Provide the [x, y] coordinate of the cell's center where the given text is located.  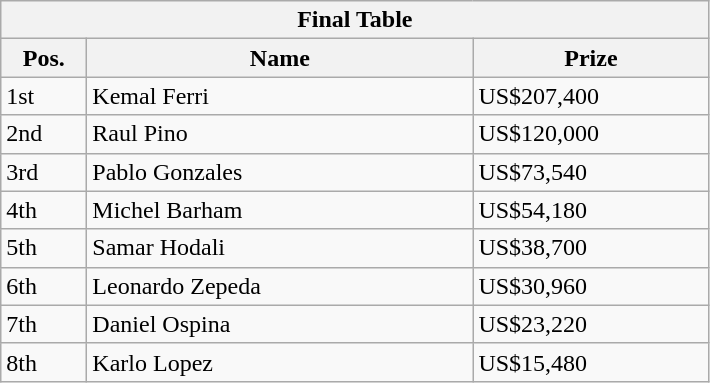
1st [44, 96]
Pablo Gonzales [280, 172]
8th [44, 362]
US$38,700 [591, 248]
3rd [44, 172]
Samar Hodali [280, 248]
Prize [591, 58]
7th [44, 324]
Raul Pino [280, 134]
5th [44, 248]
6th [44, 286]
Name [280, 58]
US$15,480 [591, 362]
Karlo Lopez [280, 362]
Daniel Ospina [280, 324]
US$30,960 [591, 286]
Michel Barham [280, 210]
Kemal Ferri [280, 96]
US$120,000 [591, 134]
2nd [44, 134]
US$207,400 [591, 96]
Final Table [355, 20]
Pos. [44, 58]
US$54,180 [591, 210]
US$73,540 [591, 172]
4th [44, 210]
Leonardo Zepeda [280, 286]
US$23,220 [591, 324]
